Scan for the cell matching the given text and deliver its [x, y] coordinate at center. 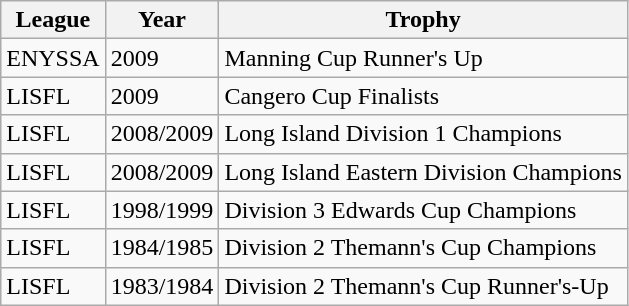
1984/1985 [162, 248]
Cangero Cup Finalists [423, 96]
Manning Cup Runner's Up [423, 58]
Division 3 Edwards Cup Champions [423, 210]
Year [162, 20]
1998/1999 [162, 210]
League [53, 20]
1983/1984 [162, 286]
Division 2 Themann's Cup Runner's-Up [423, 286]
ENYSSA [53, 58]
Long Island Eastern Division Champions [423, 172]
Division 2 Themann's Cup Champions [423, 248]
Long Island Division 1 Champions [423, 134]
Trophy [423, 20]
